Locate the cell with the specified text and output its [X, Y] center coordinate. 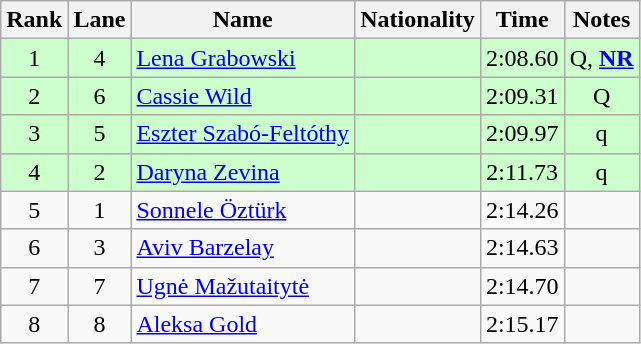
2:15.17 [522, 324]
Daryna Zevina [243, 172]
Time [522, 20]
2:11.73 [522, 172]
Eszter Szabó-Feltóthy [243, 134]
2:14.70 [522, 286]
Rank [34, 20]
Name [243, 20]
Lane [100, 20]
Sonnele Öztürk [243, 210]
Aleksa Gold [243, 324]
Aviv Barzelay [243, 248]
Nationality [418, 20]
2:14.26 [522, 210]
2:09.97 [522, 134]
Ugnė Mažutaitytė [243, 286]
Q [602, 96]
Notes [602, 20]
2:09.31 [522, 96]
2:08.60 [522, 58]
Cassie Wild [243, 96]
2:14.63 [522, 248]
Q, NR [602, 58]
Lena Grabowski [243, 58]
